Return the (x, y) coordinate for the center point of the cell that contains the specified text.  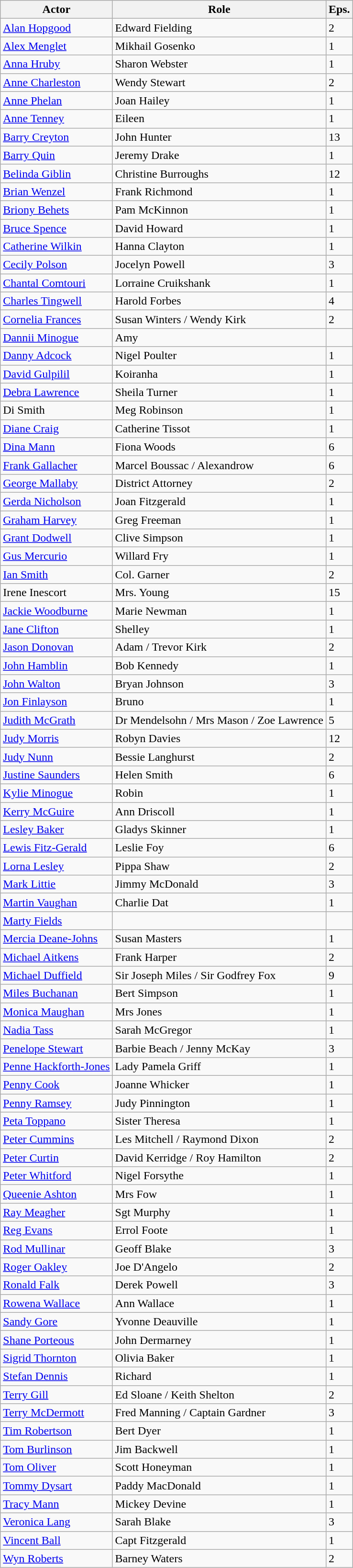
Actor (56, 10)
Jane Clifton (56, 629)
Ian Smith (56, 575)
Rowena Wallace (56, 1303)
Penne Hackforth-Jones (56, 1066)
Graham Harvey (56, 519)
Joan Fitzgerald (219, 501)
Judy Pinnington (219, 1103)
Chantal Comtouri (56, 283)
Roger Oakley (56, 1267)
Marty Fields (56, 921)
John Walton (56, 684)
Joanne Whicker (219, 1084)
Eileen (219, 119)
Miles Buchanan (56, 993)
Frank Richmond (219, 192)
Ray Meagher (56, 1212)
Cecily Polson (56, 265)
Catherine Wilkin (56, 247)
Frank Gallacher (56, 465)
Lorna Lesley (56, 866)
Lorraine Cruikshank (219, 283)
Yvonne Deauville (219, 1321)
Adam / Trevor Kirk (219, 647)
Bessie Langhurst (219, 756)
Tommy Dysart (56, 1486)
Anne Phelan (56, 101)
Briony Behets (56, 210)
13 (339, 137)
David Howard (219, 228)
Sigrid Thornton (56, 1358)
Mrs. Young (219, 593)
Scott Honeyman (219, 1467)
David Gulpilil (56, 374)
Gladys Skinner (219, 830)
Grant Dodwell (56, 538)
John Hamblin (56, 666)
Anne Charleston (56, 82)
Anne Tenney (56, 119)
Robin (219, 793)
Barry Quin (56, 155)
Tom Burlinson (56, 1449)
Marcel Boussac / Alexandrow (219, 465)
Michael Aitkens (56, 957)
Jackie Woodburne (56, 611)
Richard (219, 1376)
Peter Curtin (56, 1158)
Gus Mercurio (56, 556)
Christine Burroughs (219, 173)
Barry Creyton (56, 137)
Veronica Lang (56, 1522)
Jeremy Drake (219, 155)
Jon Finlayson (56, 702)
Monica Maughan (56, 1012)
15 (339, 593)
Joan Hailey (219, 101)
5 (339, 720)
Derek Powell (219, 1285)
Shelley (219, 629)
Jim Backwell (219, 1449)
Kylie Minogue (56, 793)
Bert Dyer (219, 1431)
Bryan Johnson (219, 684)
Capt Fitzgerald (219, 1540)
Anna Hruby (56, 64)
Peter Whitford (56, 1176)
David Kerridge / Roy Hamilton (219, 1158)
Debra Lawrence (56, 392)
9 (339, 975)
Dina Mann (56, 447)
Susan Masters (219, 939)
Dr Mendelsohn / Mrs Mason / Zoe Lawrence (219, 720)
Eps. (339, 10)
Barbie Beach / Jenny McKay (219, 1048)
Penelope Stewart (56, 1048)
Amy (219, 338)
Judy Morris (56, 738)
Helen Smith (219, 775)
Peta Toppano (56, 1121)
John Hunter (219, 137)
Pam McKinnon (219, 210)
Clive Simpson (219, 538)
Meg Robinson (219, 410)
Paddy MacDonald (219, 1486)
Cornelia Frances (56, 319)
Brian Wenzel (56, 192)
Stefan Dennis (56, 1376)
Mercia Deane-Johns (56, 939)
Mickey Devine (219, 1504)
Fiona Woods (219, 447)
Di Smith (56, 410)
Mikhail Gosenko (219, 46)
Mark Littie (56, 884)
Reg Evans (56, 1230)
Belinda Giblin (56, 173)
Jason Donovan (56, 647)
Wendy Stewart (219, 82)
Nadia Tass (56, 1030)
Sandy Gore (56, 1321)
Martin Vaughan (56, 902)
Justine Saunders (56, 775)
Lady Pamela Griff (219, 1066)
Ronald Falk (56, 1285)
Dannii Minogue (56, 338)
Nigel Poulter (219, 356)
Errol Foote (219, 1230)
Geoff Blake (219, 1249)
Penny Ramsey (56, 1103)
Role (219, 10)
Terry McDermott (56, 1413)
Jimmy McDonald (219, 884)
Robyn Davies (219, 738)
Mrs Jones (219, 1012)
Ann Wallace (219, 1303)
Nigel Forsythe (219, 1176)
Queenie Ashton (56, 1194)
Frank Harper (219, 957)
Sister Theresa (219, 1121)
Alan Hopgood (56, 28)
Judith McGrath (56, 720)
Fred Manning / Captain Gardner (219, 1413)
Penny Cook (56, 1084)
Sgt Murphy (219, 1212)
Catherine Tissot (219, 429)
Irene Inescort (56, 593)
Charles Tingwell (56, 301)
Bert Simpson (219, 993)
Charlie Dat (219, 902)
4 (339, 301)
Gerda Nicholson (56, 501)
Tracy Mann (56, 1504)
Sarah McGregor (219, 1030)
John Dermarney (219, 1340)
Lesley Baker (56, 830)
Tim Robertson (56, 1431)
George Mallaby (56, 483)
Bruno (219, 702)
Willard Fry (219, 556)
Jocelyn Powell (219, 265)
Tom Oliver (56, 1467)
Col. Garner (219, 575)
Vincent Ball (56, 1540)
Sharon Webster (219, 64)
Leslie Foy (219, 848)
Greg Freeman (219, 519)
Sarah Blake (219, 1522)
Koiranha (219, 374)
Sheila Turner (219, 392)
Danny Adcock (56, 356)
Harold Forbes (219, 301)
Ed Sloane / Keith Shelton (219, 1395)
Alex Menglet (56, 46)
Rod Mullinar (56, 1249)
Pippa Shaw (219, 866)
Michael Duffield (56, 975)
Kerry McGuire (56, 812)
Wyn Roberts (56, 1558)
Les Mitchell / Raymond Dixon (219, 1139)
Joe D'Angelo (219, 1267)
Diane Craig (56, 429)
Bruce Spence (56, 228)
Terry Gill (56, 1395)
Marie Newman (219, 611)
Ann Driscoll (219, 812)
Susan Winters / Wendy Kirk (219, 319)
Barney Waters (219, 1558)
Olivia Baker (219, 1358)
Bob Kennedy (219, 666)
Sir Joseph Miles / Sir Godfrey Fox (219, 975)
Hanna Clayton (219, 247)
Edward Fielding (219, 28)
Mrs Fow (219, 1194)
Shane Porteous (56, 1340)
Judy Nunn (56, 756)
Peter Cummins (56, 1139)
District Attorney (219, 483)
Lewis Fitz-Gerald (56, 848)
